Return [x, y] of the center of cell containing provided text 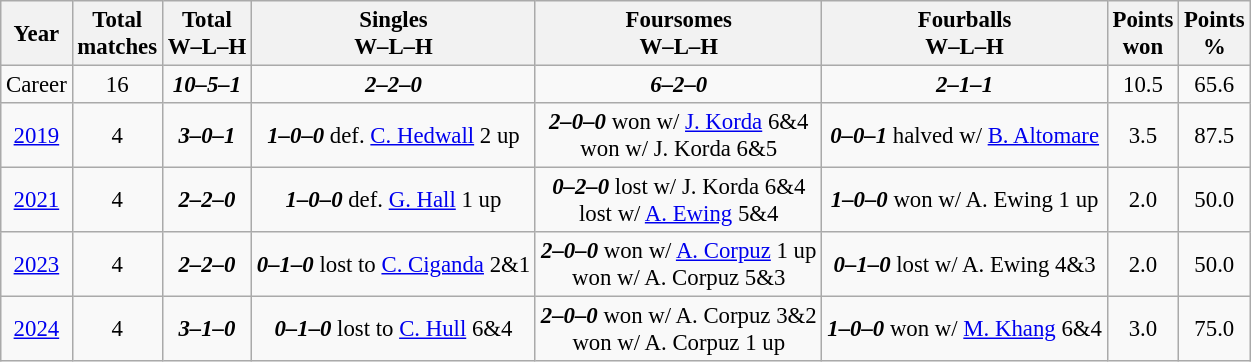
2019 [36, 136]
Totalmatches [117, 34]
FoursomesW–L–H [678, 34]
0–1–0 lost to C. Ciganda 2&1 [393, 264]
0–0–1 halved w/ B. Altomare [964, 136]
0–1–0 lost w/ A. Ewing 4&3 [964, 264]
2021 [36, 200]
SinglesW–L–H [393, 34]
Year [36, 34]
2–1–1 [964, 85]
3–1–0 [206, 330]
2024 [36, 330]
Pointswon [1142, 34]
3–0–1 [206, 136]
1–0–0 won w/ M. Khang 6&4 [964, 330]
0–1–0 lost to C. Hull 6&4 [393, 330]
2–0–0 won w/ J. Korda 6&4 won w/ J. Korda 6&5 [678, 136]
Career [36, 85]
1–0–0 won w/ A. Ewing 1 up [964, 200]
TotalW–L–H [206, 34]
65.6 [1214, 85]
3.5 [1142, 136]
75.0 [1214, 330]
FourballsW–L–H [964, 34]
0–2–0 lost w/ J. Korda 6&4 lost w/ A. Ewing 5&4 [678, 200]
2–0–0 won w/ A. Corpuz 3&2won w/ A. Corpuz 1 up [678, 330]
10.5 [1142, 85]
3.0 [1142, 330]
2023 [36, 264]
16 [117, 85]
1–0–0 def. G. Hall 1 up [393, 200]
1–0–0 def. C. Hedwall 2 up [393, 136]
2–0–0 won w/ A. Corpuz 1 upwon w/ A. Corpuz 5&3 [678, 264]
10–5–1 [206, 85]
6–2–0 [678, 85]
87.5 [1214, 136]
Points% [1214, 34]
